Scan for the cell matching the given text and deliver its [X, Y] coordinate at center. 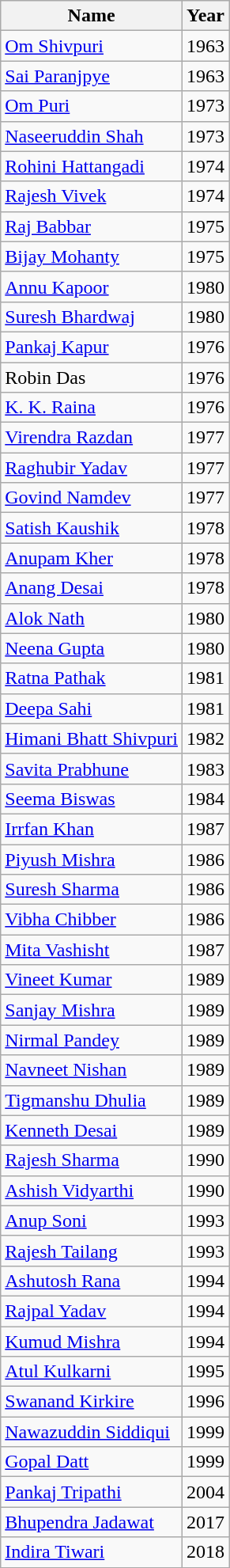
Raghubir Yadav [92, 468]
Kenneth Desai [92, 1130]
Himani Bhatt Shivpuri [92, 738]
1983 [205, 769]
2004 [205, 1492]
Om Puri [92, 106]
Govind Namdev [92, 498]
Atul Kulkarni [92, 1372]
Seema Biswas [92, 799]
Virendra Razdan [92, 438]
Tigmanshu Dhulia [92, 1100]
Deepa Sahi [92, 708]
Anang Desai [92, 588]
Naseeruddin Shah [92, 136]
Sai Paranjpye [92, 76]
Robin Das [92, 378]
Ashutosh Rana [92, 1281]
Anupam Kher [92, 558]
Rajesh Tailang [92, 1251]
Navneet Nishan [92, 1070]
1996 [205, 1402]
Indira Tiwari [92, 1552]
Pankaj Kapur [92, 347]
Rajesh Sharma [92, 1160]
Kumud Mishra [92, 1342]
Vibha Chibber [92, 920]
K. K. Raina [92, 408]
Bhupendra Jadawat [92, 1522]
Rajesh Vivek [92, 196]
Savita Prabhune [92, 769]
Raj Babbar [92, 226]
Mita Vashisht [92, 950]
Gopal Datt [92, 1462]
Satish Kaushik [92, 528]
Annu Kapoor [92, 287]
1984 [205, 799]
Nirmal Pandey [92, 1040]
Vineet Kumar [92, 980]
2018 [205, 1552]
Rohini Hattangadi [92, 166]
Alok Nath [92, 618]
Nawazuddin Siddiqui [92, 1432]
2017 [205, 1522]
Bijay Mohanty [92, 256]
Pankaj Tripathi [92, 1492]
1995 [205, 1372]
Neena Gupta [92, 648]
Ratna Pathak [92, 678]
Suresh Sharma [92, 890]
Rajpal Yadav [92, 1311]
Suresh Bhardwaj [92, 317]
Piyush Mishra [92, 859]
Name [92, 16]
Anup Soni [92, 1221]
Sanjay Mishra [92, 1010]
Year [205, 16]
Irrfan Khan [92, 829]
Ashish Vidyarthi [92, 1190]
1982 [205, 738]
Swanand Kirkire [92, 1402]
Om Shivpuri [92, 46]
